Extract the (x, y) coordinate from the center of the cell holding the provided text.  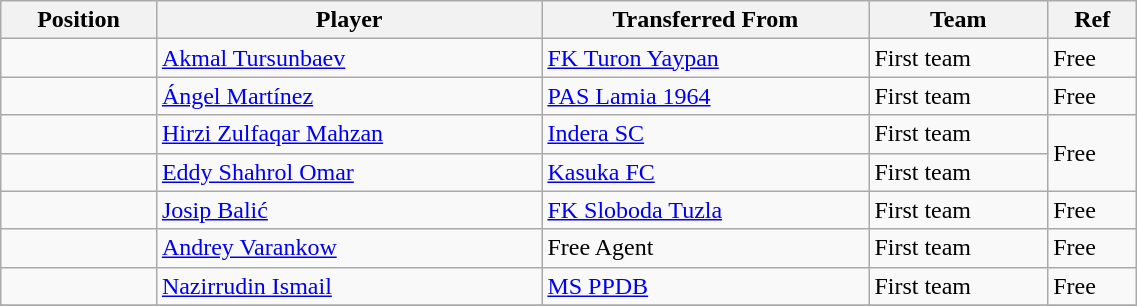
Kasuka FC (706, 172)
Nazirrudin Ismail (349, 286)
Player (349, 20)
FK Turon Yaypan (706, 58)
Hirzi Zulfaqar Mahzan (349, 134)
FK Sloboda Tuzla (706, 210)
MS PPDB (706, 286)
Josip Balić (349, 210)
Transferred From (706, 20)
Andrey Varankow (349, 248)
Ángel Martínez (349, 96)
Ref (1092, 20)
Free Agent (706, 248)
PAS Lamia 1964 (706, 96)
Indera SC (706, 134)
Position (79, 20)
Akmal Tursunbaev (349, 58)
Eddy Shahrol Omar (349, 172)
Team (958, 20)
